Locate the cell with the specified text and output its [x, y] center coordinate. 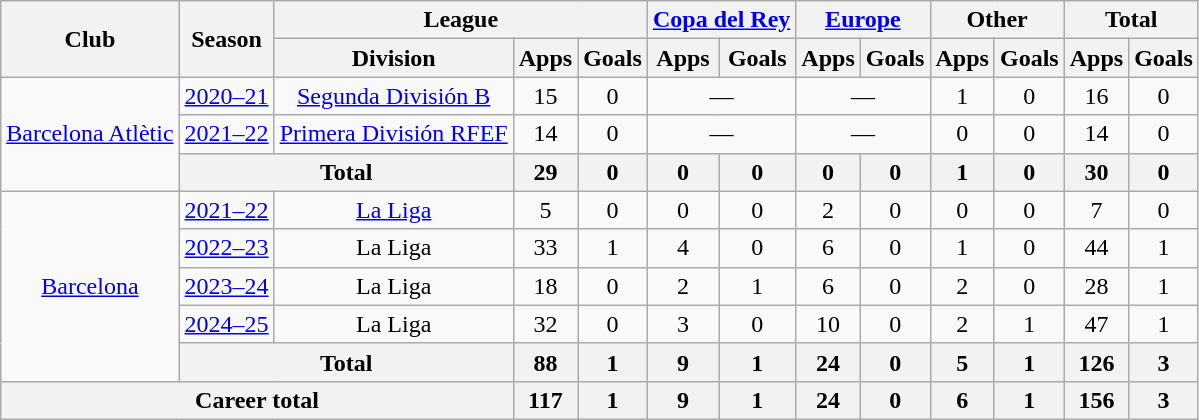
2024–25 [226, 324]
44 [1096, 248]
2023–24 [226, 286]
Other [997, 20]
Career total [257, 400]
18 [545, 286]
Season [226, 39]
117 [545, 400]
4 [682, 248]
Segunda División B [394, 96]
Barcelona Atlètic [90, 134]
Club [90, 39]
2020–21 [226, 96]
156 [1096, 400]
29 [545, 172]
28 [1096, 286]
7 [1096, 210]
Division [394, 58]
126 [1096, 362]
2022–23 [226, 248]
Primera División RFEF [394, 134]
15 [545, 96]
Copa del Rey [721, 20]
16 [1096, 96]
30 [1096, 172]
33 [545, 248]
League [460, 20]
32 [545, 324]
47 [1096, 324]
Barcelona [90, 286]
88 [545, 362]
Europe [863, 20]
10 [828, 324]
